Capture the cell that displays the provided text and extract its (X, Y) central coordinate. 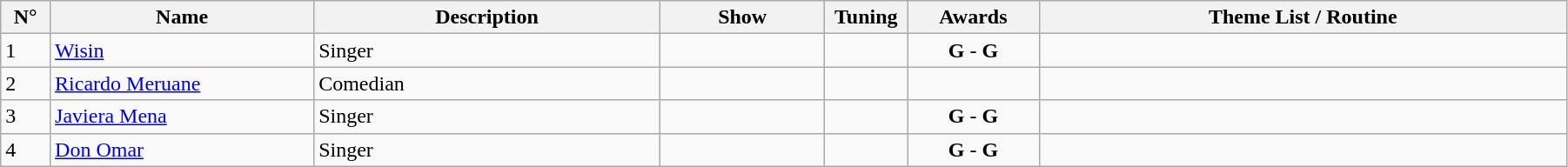
Name (183, 17)
Ricardo Meruane (183, 83)
2 (26, 83)
N° (26, 17)
Theme List / Routine (1303, 17)
1 (26, 50)
Javiera Mena (183, 117)
Awards (974, 17)
Don Omar (183, 150)
Show (741, 17)
4 (26, 150)
Comedian (487, 83)
Tuning (867, 17)
Description (487, 17)
Wisin (183, 50)
3 (26, 117)
